For the text-containing cell, return its midpoint in [x, y] coordinate format. 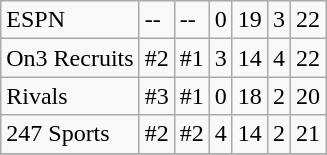
Rivals [70, 96]
247 Sports [70, 134]
18 [250, 96]
ESPN [70, 20]
19 [250, 20]
21 [308, 134]
On3 Recruits [70, 58]
#3 [156, 96]
20 [308, 96]
